For the text-containing cell, return its midpoint in [x, y] coordinate format. 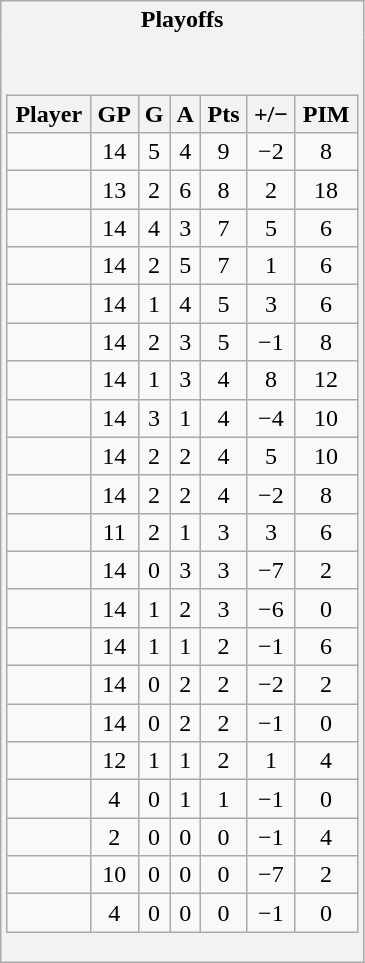
18 [326, 190]
Player [48, 114]
11 [114, 532]
+/− [271, 114]
−6 [271, 608]
PIM [326, 114]
Playoffs [182, 20]
13 [114, 190]
Pts [223, 114]
−4 [271, 418]
GP [114, 114]
G [154, 114]
A [185, 114]
9 [223, 152]
